Determine the (X, Y) coordinate at the center of the cell enclosing the given text.  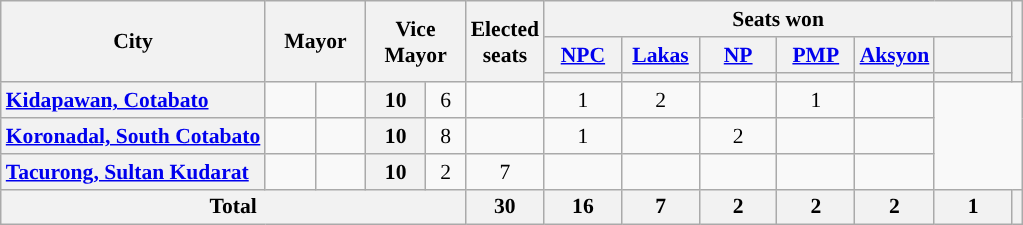
Mayor (315, 42)
Aksyon (895, 55)
6 (446, 101)
Kidapawan, Cotabato (134, 101)
Vice Mayor (416, 42)
PMP (816, 55)
Lakas (661, 55)
8 (446, 136)
City (134, 42)
NP (738, 55)
NPC (583, 55)
Koronadal, South Cotabato (134, 136)
16 (583, 207)
Total (234, 207)
Seats won (778, 19)
Tacurong, Sultan Kudarat (134, 172)
Electedseats (505, 42)
30 (505, 207)
